Locate the cell with the specified text and output its (X, Y) center coordinate. 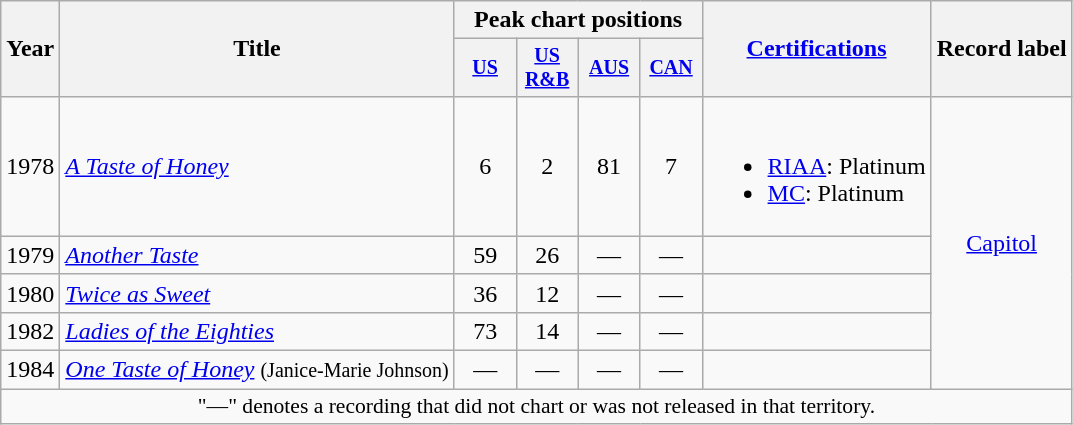
Twice as Sweet (257, 293)
1979 (30, 255)
7 (671, 166)
Capitol (1002, 242)
26 (547, 255)
36 (485, 293)
CAN (671, 68)
73 (485, 331)
A Taste of Honey (257, 166)
59 (485, 255)
Peak chart positions (578, 20)
Ladies of the Eighties (257, 331)
14 (547, 331)
Title (257, 49)
RIAA: PlatinumMC: Platinum (816, 166)
AUS (609, 68)
2 (547, 166)
1978 (30, 166)
One Taste of Honey (Janice-Marie Johnson) (257, 370)
1984 (30, 370)
USR&B (547, 68)
US (485, 68)
1982 (30, 331)
6 (485, 166)
"—" denotes a recording that did not chart or was not released in that territory. (536, 407)
81 (609, 166)
Year (30, 49)
Another Taste (257, 255)
Record label (1002, 49)
12 (547, 293)
Certifications (816, 49)
1980 (30, 293)
